Detect which cell encompasses the target text, then output its [X, Y] center coordinate. 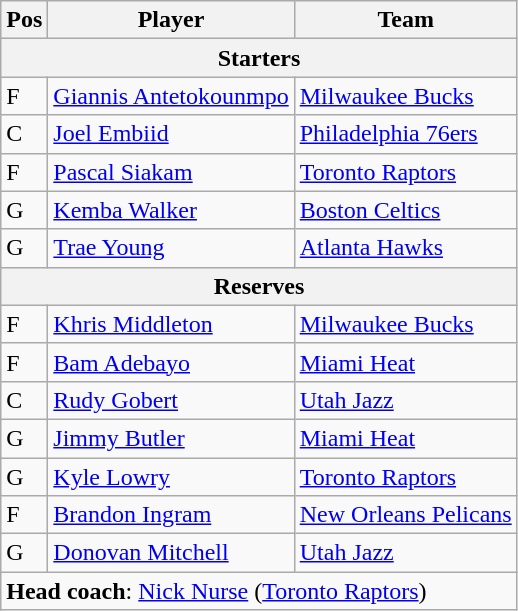
Rudy Gobert [171, 400]
Joel Embiid [171, 134]
Atlanta Hawks [406, 248]
Head coach: Nick Nurse (Toronto Raptors) [259, 591]
Bam Adebayo [171, 362]
New Orleans Pelicans [406, 515]
Starters [259, 58]
Team [406, 20]
Kyle Lowry [171, 477]
Trae Young [171, 248]
Boston Celtics [406, 210]
Brandon Ingram [171, 515]
Jimmy Butler [171, 438]
Kemba Walker [171, 210]
Giannis Antetokounmpo [171, 96]
Khris Middleton [171, 324]
Reserves [259, 286]
Player [171, 20]
Philadelphia 76ers [406, 134]
Pascal Siakam [171, 172]
Pos [24, 20]
Donovan Mitchell [171, 553]
